Detect which cell encompasses the target text, then output its (X, Y) center coordinate. 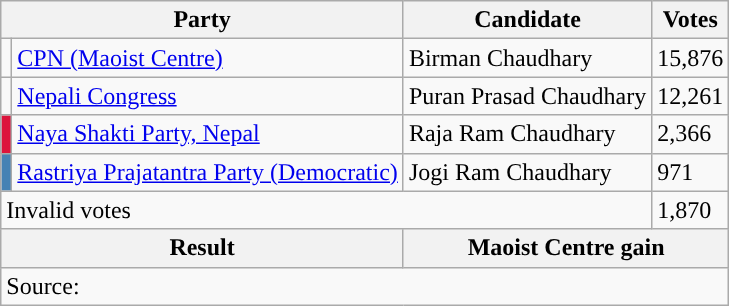
1,870 (690, 210)
971 (690, 172)
Raja Ram Chaudhary (527, 134)
Votes (690, 20)
Rastriya Prajatantra Party (Democratic) (208, 172)
Result (202, 248)
Nepali Congress (208, 96)
Birman Chaudhary (527, 58)
Candidate (527, 20)
Jogi Ram Chaudhary (527, 172)
Puran Prasad Chaudhary (527, 96)
15,876 (690, 58)
Source: (365, 286)
CPN (Maoist Centre) (208, 58)
Invalid votes (326, 210)
2,366 (690, 134)
12,261 (690, 96)
Party (202, 20)
Maoist Centre gain (566, 248)
Naya Shakti Party, Nepal (208, 134)
